Scan for the cell matching the given text and deliver its [X, Y] coordinate at center. 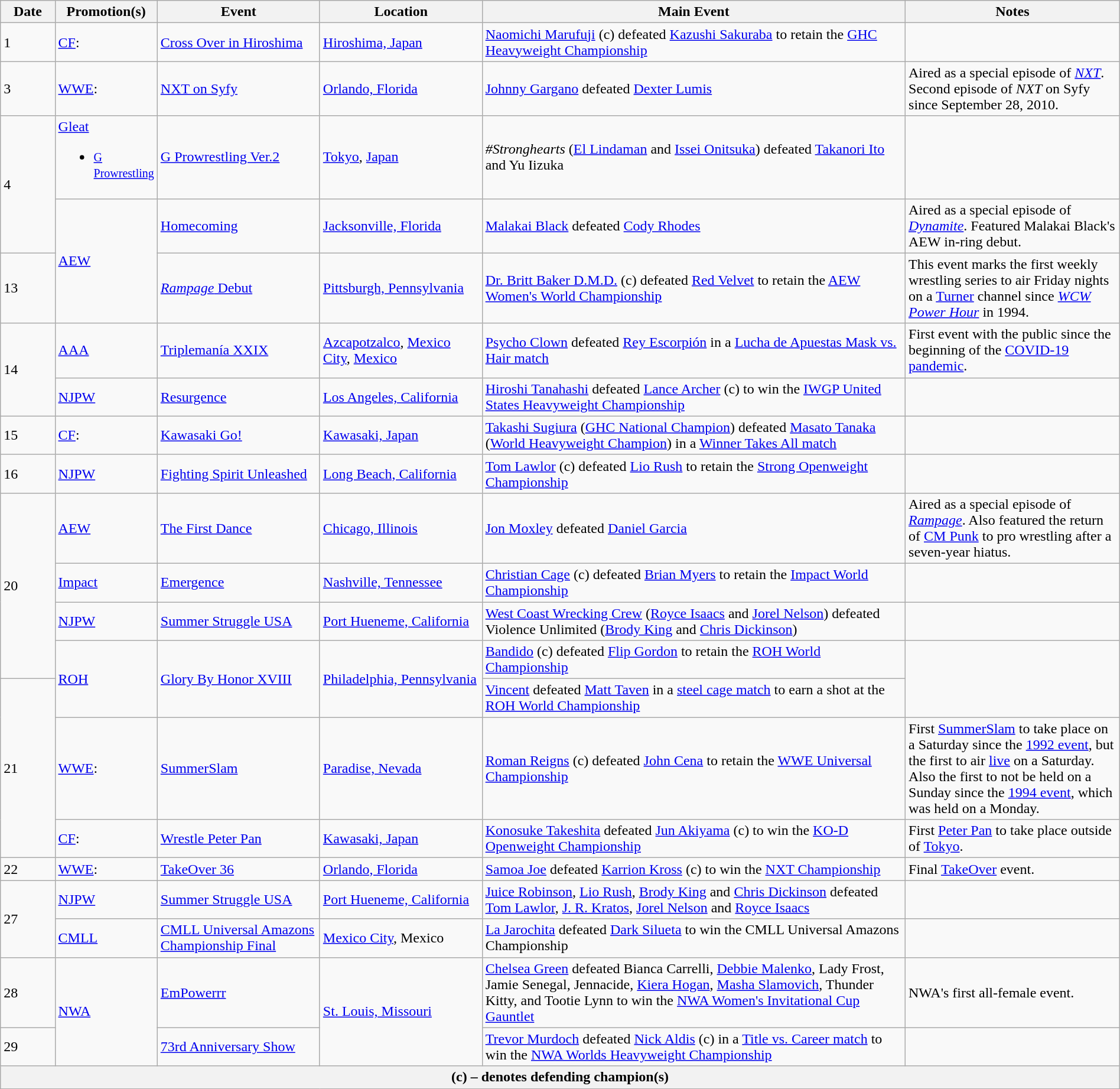
Trevor Murdoch defeated Nick Aldis (c) in a Title vs. Career match to win the NWA Worlds Heavyweight Championship [694, 1047]
Glory By Honor XVIII [239, 679]
Wrestle Peter Pan [239, 839]
73rd Anniversary Show [239, 1047]
Nashville, Tennessee [401, 583]
First Peter Pan to take place outside of Tokyo. [1012, 839]
1 [28, 43]
Hiroshima, Japan [401, 43]
Resurgence [239, 397]
#Stronghearts (El Lindaman and Issei Onitsuka) defeated Takanori Ito and Yu Iizuka [694, 157]
29 [28, 1047]
Jon Moxley defeated Daniel Garcia [694, 528]
Cross Over in Hiroshima [239, 43]
Jacksonville, Florida [401, 226]
NWA's first all-female event. [1012, 993]
Main Event [694, 12]
Philadelphia, Pennsylvania [401, 679]
CMLL Universal Amazons Championship Final [239, 938]
Konosuke Takeshita defeated Jun Akiyama (c) to win the KO-D Openweight Championship [694, 839]
St. Louis, Missouri [401, 1012]
Chicago, Illinois [401, 528]
TakeOver 36 [239, 869]
Notes [1012, 12]
Tom Lawlor (c) defeated Lio Rush to retain the Strong Openweight Championship [694, 474]
This event marks the first weekly wrestling series to air Friday nights on a Turner channel since WCW Power Hour in 1994. [1012, 288]
Juice Robinson, Lio Rush, Brody King and Chris Dickinson defeated Tom Lawlor, J. R. Kratos, Jorel Nelson and Royce Isaacs [694, 899]
(c) – denotes defending champion(s) [560, 1077]
NWA [106, 1012]
Roman Reigns (c) defeated John Cena to retain the WWE Universal Championship [694, 768]
Aired as a special episode of NXT. Second episode of NXT on Syfy since September 28, 2010. [1012, 89]
16 [28, 474]
Takashi Sugiura (GHC National Champion) defeated Masato Tanaka (World Heavyweight Champion) in a Winner Takes All match [694, 435]
GleatG Prowrestling [106, 157]
Azcapotzalco, Mexico City, Mexico [401, 350]
Location [401, 12]
21 [28, 768]
Event [239, 12]
NXT on Syfy [239, 89]
Christian Cage (c) defeated Brian Myers to retain the Impact World Championship [694, 583]
Johnny Gargano defeated Dexter Lumis [694, 89]
Rampage Debut [239, 288]
22 [28, 869]
Emergence [239, 583]
Impact [106, 583]
Date [28, 12]
14 [28, 370]
27 [28, 919]
Final TakeOver event. [1012, 869]
ROH [106, 679]
AAA [106, 350]
Pittsburgh, Pennsylvania [401, 288]
La Jarochita defeated Dark Silueta to win the CMLL Universal Amazons Championship [694, 938]
Aired as a special episode of Rampage. Also featured the return of CM Punk to pro wrestling after a seven-year hiatus. [1012, 528]
Tokyo, Japan [401, 157]
West Coast Wrecking Crew (Royce Isaacs and Jorel Nelson) defeated Violence Unlimited (Brody King and Chris Dickinson) [694, 620]
SummerSlam [239, 768]
Triplemanía XXIX [239, 350]
Paradise, Nevada [401, 768]
Samoa Joe defeated Karrion Kross (c) to win the NXT Championship [694, 869]
Bandido (c) defeated Flip Gordon to retain the ROH World Championship [694, 659]
13 [28, 288]
G Prowrestling Ver.2 [239, 157]
Dr. Britt Baker D.M.D. (c) defeated Red Velvet to retain the AEW Women's World Championship [694, 288]
CMLL [106, 938]
Psycho Clown defeated Rey Escorpión in a Lucha de Apuestas Mask vs. Hair match [694, 350]
Homecoming [239, 226]
EmPowerrr [239, 993]
Fighting Spirit Unleashed [239, 474]
Malakai Black defeated Cody Rhodes [694, 226]
Los Angeles, California [401, 397]
3 [28, 89]
20 [28, 586]
Kawasaki Go! [239, 435]
The First Dance [239, 528]
Vincent defeated Matt Taven in a steel cage match to earn a shot at the ROH World Championship [694, 698]
Promotion(s) [106, 12]
4 [28, 184]
Long Beach, California [401, 474]
15 [28, 435]
Aired as a special episode of Dynamite. Featured Malakai Black's AEW in-ring debut. [1012, 226]
Mexico City, Mexico [401, 938]
First event with the public since the beginning of the COVID-19 pandemic. [1012, 350]
Hiroshi Tanahashi defeated Lance Archer (c) to win the IWGP United States Heavyweight Championship [694, 397]
28 [28, 993]
Naomichi Marufuji (c) defeated Kazushi Sakuraba to retain the GHC Heavyweight Championship [694, 43]
